Output the (x, y) coordinate of the center of the cell containing the given text.  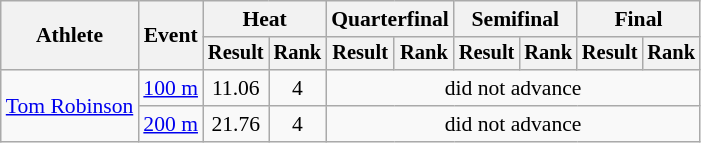
200 m (170, 124)
Quarterfinal (390, 19)
11.06 (236, 88)
100 m (170, 88)
Semifinal (516, 19)
Heat (264, 19)
Athlete (70, 36)
Event (170, 36)
21.76 (236, 124)
Final (638, 19)
Tom Robinson (70, 106)
